From the cell containing the given text, extract its center point as [x, y] coordinate. 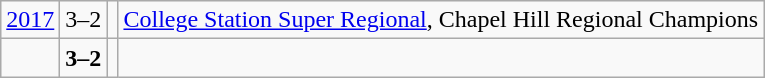
College Station Super Regional, Chapel Hill Regional Champions [441, 20]
2017 [30, 20]
